Scan for the cell matching the given text and deliver its (X, Y) coordinate at center. 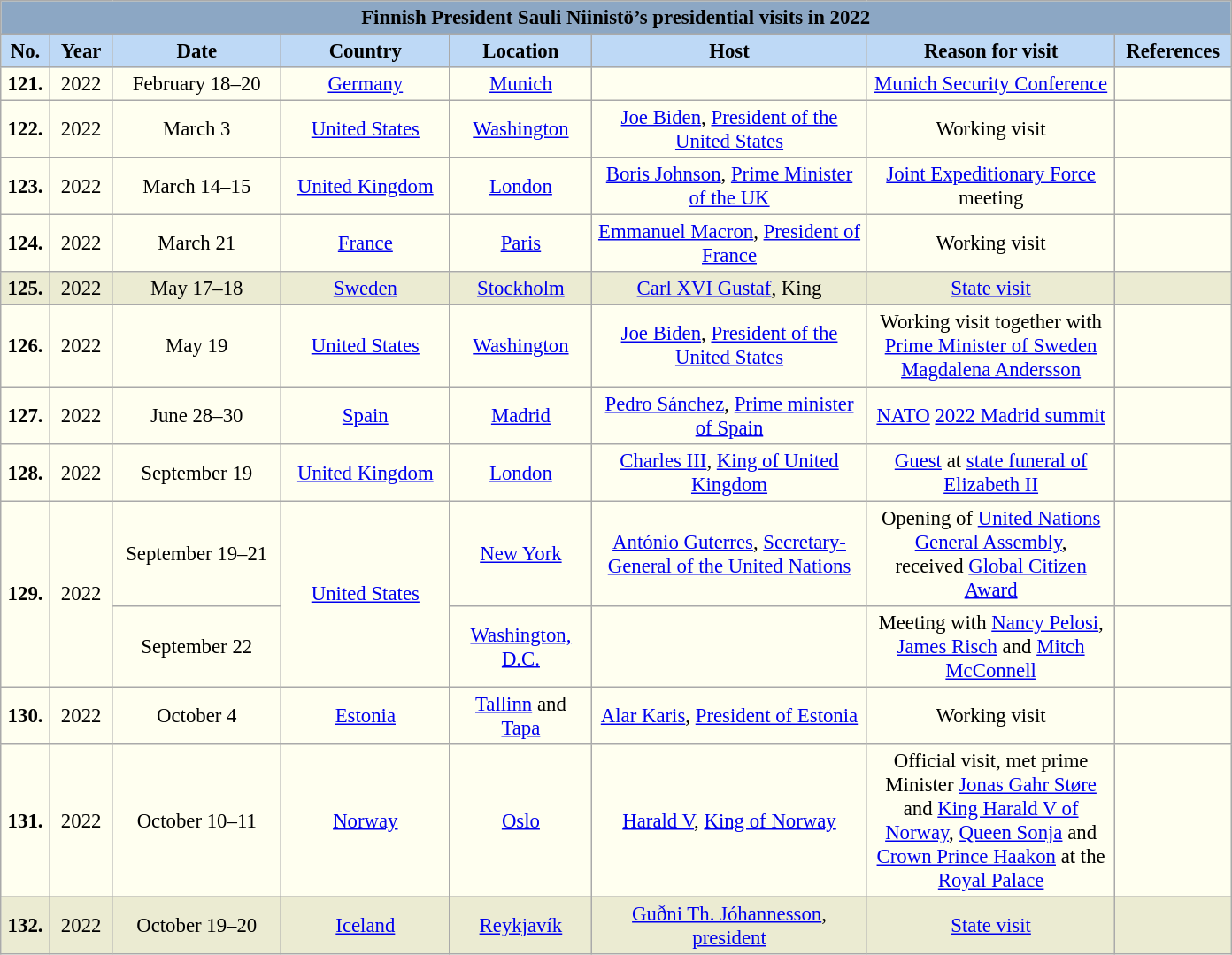
September 22 (196, 646)
131. (26, 821)
Boris Johnson, Prime Minister of the UK (729, 186)
September 19 (196, 473)
124. (26, 244)
Spain (366, 416)
Carl XVI Gustaf, King (729, 289)
September 19–21 (196, 554)
October 19–20 (196, 926)
Joint Expeditionary Force meeting (991, 186)
Tallinn and Tapa (520, 715)
122. (26, 129)
References (1174, 51)
127. (26, 416)
129. (26, 594)
Year (81, 51)
130. (26, 715)
Pedro Sánchez, Prime minister of Spain (729, 416)
New York (520, 554)
Germany (366, 84)
Reykjavík (520, 926)
March 21 (196, 244)
Estonia (366, 715)
Host (729, 51)
Alar Karis, President of Estonia (729, 715)
Date (196, 51)
October 4 (196, 715)
Harald V, King of Norway (729, 821)
Location (520, 51)
121. (26, 84)
125. (26, 289)
Sweden (366, 289)
Paris (520, 244)
Opening of United Nations General Assembly,received Global Citizen Award (991, 554)
March 14–15 (196, 186)
February 18–20 (196, 84)
No. (26, 51)
France (366, 244)
Guðni Th. Jóhannesson, president (729, 926)
June 28–30 (196, 416)
123. (26, 186)
Charles III, King of United Kingdom (729, 473)
Working visit together with Prime Minister of Sweden Magdalena Andersson (991, 346)
132. (26, 926)
Munich Security Conference (991, 84)
Iceland (366, 926)
Munich (520, 84)
May 19 (196, 346)
October 10–11 (196, 821)
NATO 2022 Madrid summit (991, 416)
António Guterres, Secretary-General of the United Nations (729, 554)
128. (26, 473)
March 3 (196, 129)
Emmanuel Macron, President of France (729, 244)
Reason for visit (991, 51)
Oslo (520, 821)
Norway (366, 821)
Country (366, 51)
Official visit, met prime Minister Jonas Gahr Støre and King Harald V of Norway, Queen Sonja and Crown Prince Haakon at the Royal Palace (991, 821)
Washington, D.C. (520, 646)
May 17–18 (196, 289)
Stockholm (520, 289)
Guest at state funeral of Elizabeth II (991, 473)
Finnish President Sauli Niinistö’s presidential visits in 2022 (616, 18)
126. (26, 346)
Meeting with Nancy Pelosi, James Risch and Mitch McConnell (991, 646)
Madrid (520, 416)
